Return the (x, y) coordinate for the center point of the cell that contains the specified text.  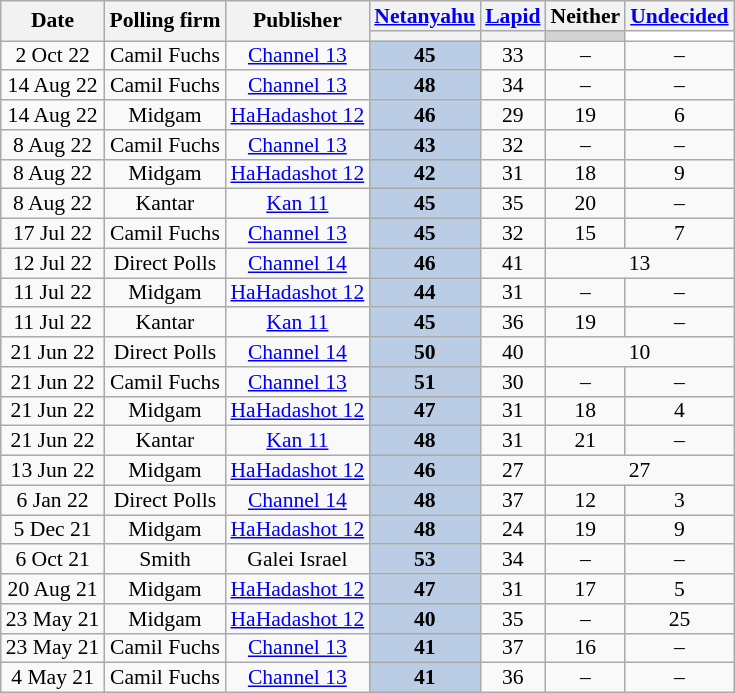
43 (424, 145)
29 (512, 115)
3 (679, 500)
5 (679, 589)
25 (679, 619)
44 (424, 293)
4 (679, 411)
Undecided (679, 16)
53 (424, 560)
21 (586, 441)
13 (640, 263)
2 Oct 22 (53, 56)
6 Oct 21 (53, 560)
33 (512, 56)
Smith (164, 560)
6 (679, 115)
17 Jul 22 (53, 234)
Polling firm (164, 21)
4 May 21 (53, 678)
50 (424, 352)
5 Dec 21 (53, 530)
Galei Israel (297, 560)
10 (640, 352)
Date (53, 21)
20 Aug 21 (53, 589)
6 Jan 22 (53, 500)
42 (424, 174)
30 (512, 382)
Neither (586, 16)
Lapid (512, 16)
12 Jul 22 (53, 263)
Publisher (297, 21)
20 (586, 204)
17 (586, 589)
24 (512, 530)
15 (586, 234)
51 (424, 382)
16 (586, 648)
13 Jun 22 (53, 471)
7 (679, 234)
12 (586, 500)
Netanyahu (424, 16)
